Return [X, Y] of the center of cell containing provided text 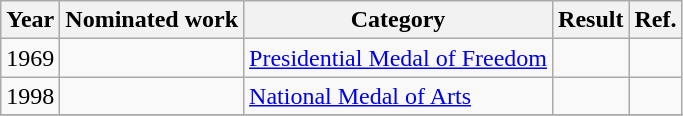
1998 [30, 96]
1969 [30, 58]
Presidential Medal of Freedom [398, 58]
National Medal of Arts [398, 96]
Category [398, 20]
Ref. [656, 20]
Result [591, 20]
Nominated work [152, 20]
Year [30, 20]
